Output the (x, y) coordinate of the center of the cell containing the given text.  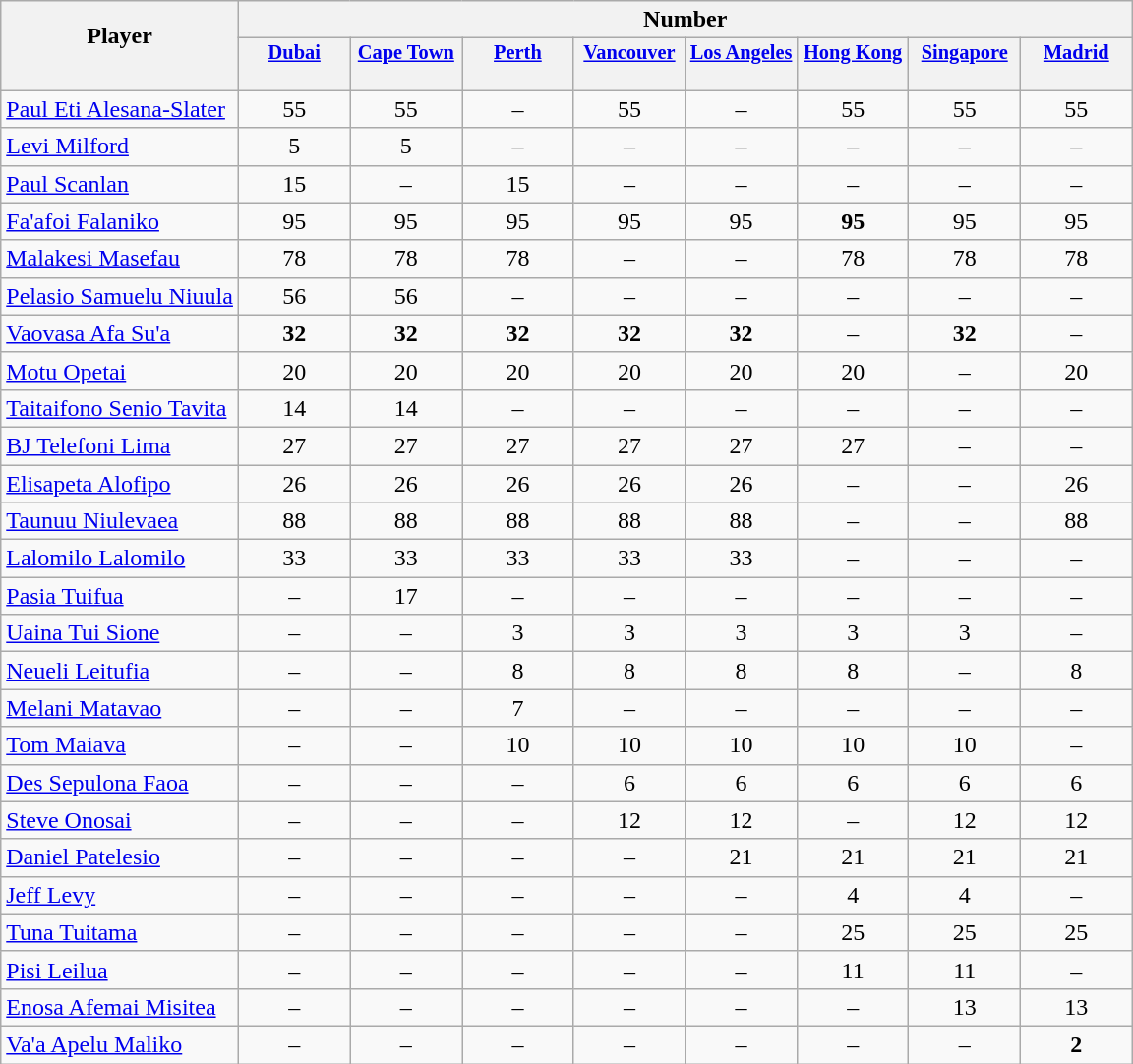
Vaovasa Afa Su'a (120, 333)
Hong Kong (853, 53)
Neueli Leitufia (120, 671)
Levi Milford (120, 147)
Paul Eti Alesana-Slater (120, 109)
Number (685, 20)
Malakesi Masefau (120, 259)
Pisi Leilua (120, 970)
Madrid (1077, 53)
Cape Town (406, 53)
Dubai (294, 53)
Motu Opetai (120, 371)
Taitaifono Senio Tavita (120, 408)
2 (1077, 1044)
Taunuu Niulevaea (120, 521)
Tom Maiava (120, 745)
Los Angeles (742, 53)
Pasia Tuifua (120, 596)
Perth (518, 53)
Singapore (965, 53)
Uaina Tui Sione (120, 633)
Vancouver (629, 53)
Paul Scanlan (120, 184)
Daniel Patelesio (120, 857)
Enosa Afemai Misitea (120, 1007)
Des Sepulona Faoa (120, 783)
Melani Matavao (120, 708)
Pelasio Samuelu Niuula (120, 296)
17 (406, 596)
Tuna Tuitama (120, 932)
7 (518, 708)
Elisapeta Alofipo (120, 483)
BJ Telefoni Lima (120, 445)
Steve Onosai (120, 820)
Lalomilo Lalomilo (120, 559)
Fa'afoi Falaniko (120, 221)
Jeff Levy (120, 895)
Player (120, 35)
Va'a Apelu Maliko (120, 1044)
